Return the [x, y] coordinate for the center point of the cell that contains the specified text.  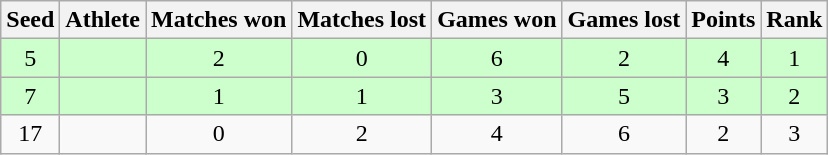
Games lost [624, 20]
Matches lost [362, 20]
Rank [794, 20]
Seed [30, 20]
Points [724, 20]
17 [30, 134]
Games won [497, 20]
7 [30, 96]
Matches won [219, 20]
Athlete [103, 20]
